Output the [X, Y] coordinate of the center of the cell containing the given text.  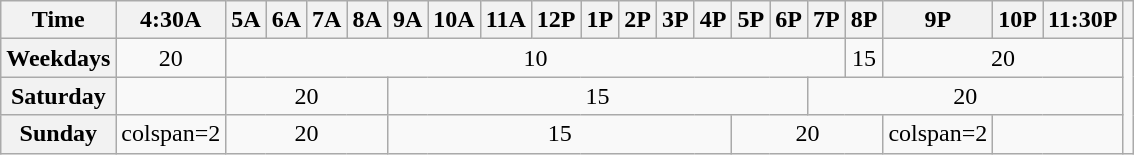
7P [826, 20]
11:30P [1083, 20]
1P [600, 20]
11A [506, 20]
5P [751, 20]
Sunday [58, 134]
10P [1018, 20]
Saturday [58, 96]
9P [938, 20]
9A [407, 20]
12P [556, 20]
6P [789, 20]
4:30A [171, 20]
6A [286, 20]
10 [536, 58]
3P [675, 20]
8A [367, 20]
Time [58, 20]
8P [864, 20]
Weekdays [58, 58]
7A [327, 20]
2P [638, 20]
4P [713, 20]
10A [454, 20]
5A [246, 20]
